For the text-containing cell, return its midpoint in (X, Y) coordinate format. 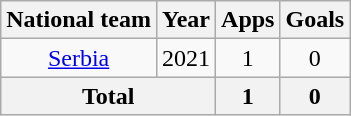
National team (79, 20)
Apps (248, 20)
Year (186, 20)
Goals (315, 20)
Total (108, 96)
2021 (186, 58)
Serbia (79, 58)
